For the text-containing cell, return its midpoint in [X, Y] coordinate format. 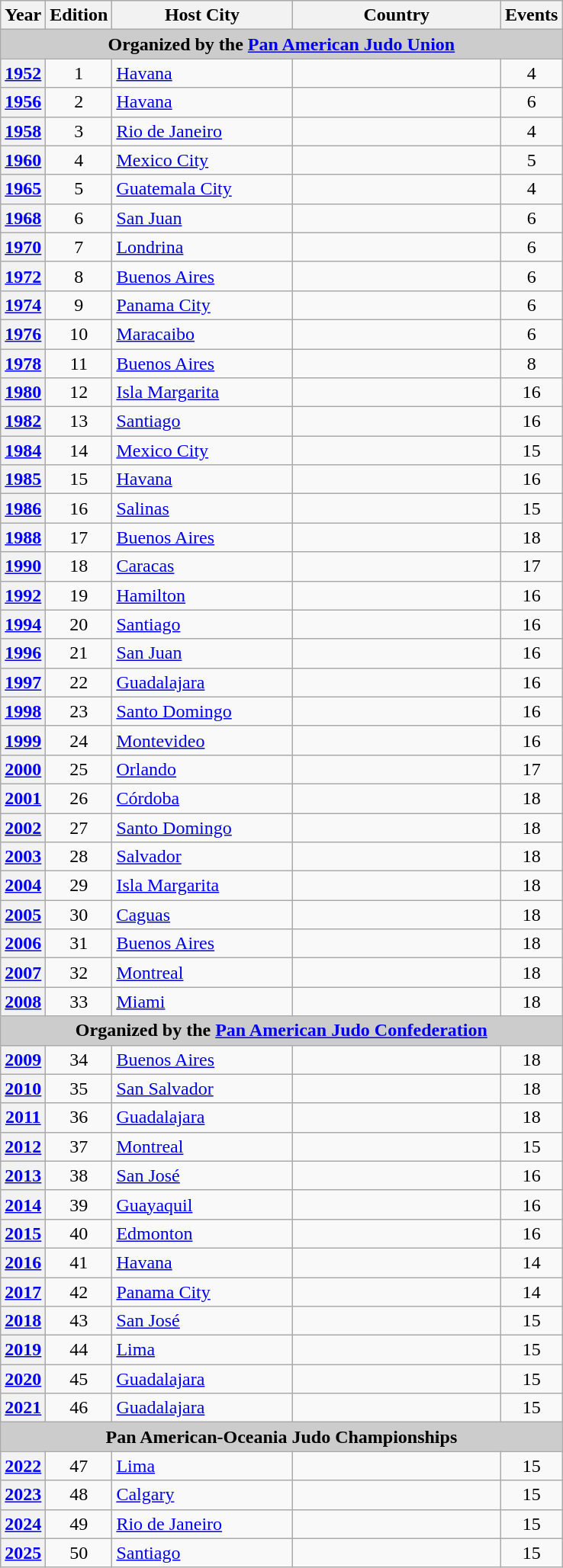
2 [79, 102]
2024 [23, 1524]
13 [79, 422]
1976 [23, 334]
2019 [23, 1350]
Londrina [202, 247]
2022 [23, 1466]
Pan American-Oceania Judo Championships [281, 1437]
2023 [23, 1495]
Córdoba [202, 798]
37 [79, 1146]
Events [532, 15]
Year [23, 15]
10 [79, 334]
45 [79, 1379]
48 [79, 1495]
Salvador [202, 857]
Edmonton [202, 1233]
46 [79, 1408]
1956 [23, 102]
Maracaibo [202, 334]
2017 [23, 1292]
2000 [23, 769]
2015 [23, 1233]
2006 [23, 944]
29 [79, 886]
33 [79, 1002]
2016 [23, 1262]
41 [79, 1262]
19 [79, 595]
2020 [23, 1379]
Organized by the Pan American Judo Union [281, 44]
1999 [23, 740]
50 [79, 1553]
9 [79, 305]
1960 [23, 160]
2009 [23, 1060]
2014 [23, 1204]
40 [79, 1233]
27 [79, 827]
Host City [202, 15]
Calgary [202, 1495]
1984 [23, 451]
43 [79, 1321]
Miami [202, 1002]
22 [79, 682]
21 [79, 653]
3 [79, 131]
11 [79, 364]
2018 [23, 1321]
1982 [23, 422]
2005 [23, 915]
1958 [23, 131]
2013 [23, 1175]
25 [79, 769]
1992 [23, 595]
1998 [23, 711]
26 [79, 798]
1997 [23, 682]
23 [79, 711]
38 [79, 1175]
28 [79, 857]
Caracas [202, 566]
2001 [23, 798]
Country [397, 15]
2008 [23, 1002]
1952 [23, 73]
2004 [23, 886]
1985 [23, 479]
1974 [23, 305]
Guayaquil [202, 1204]
36 [79, 1117]
2012 [23, 1146]
1972 [23, 276]
30 [79, 915]
2002 [23, 827]
2007 [23, 973]
Orlando [202, 769]
Salinas [202, 508]
32 [79, 973]
Organized by the Pan American Judo Confederation [281, 1031]
San Salvador [202, 1089]
1994 [23, 624]
49 [79, 1524]
2010 [23, 1089]
1978 [23, 364]
1968 [23, 218]
31 [79, 944]
20 [79, 624]
Montevideo [202, 740]
Hamilton [202, 595]
1990 [23, 566]
2025 [23, 1553]
42 [79, 1292]
Guatemala City [202, 189]
2003 [23, 857]
24 [79, 740]
1970 [23, 247]
1988 [23, 537]
39 [79, 1204]
1996 [23, 653]
35 [79, 1089]
12 [79, 393]
44 [79, 1350]
1980 [23, 393]
Edition [79, 15]
34 [79, 1060]
1 [79, 73]
Caguas [202, 915]
1965 [23, 189]
47 [79, 1466]
2021 [23, 1408]
7 [79, 247]
2011 [23, 1117]
1986 [23, 508]
